Detect which cell encompasses the target text, then output its [x, y] center coordinate. 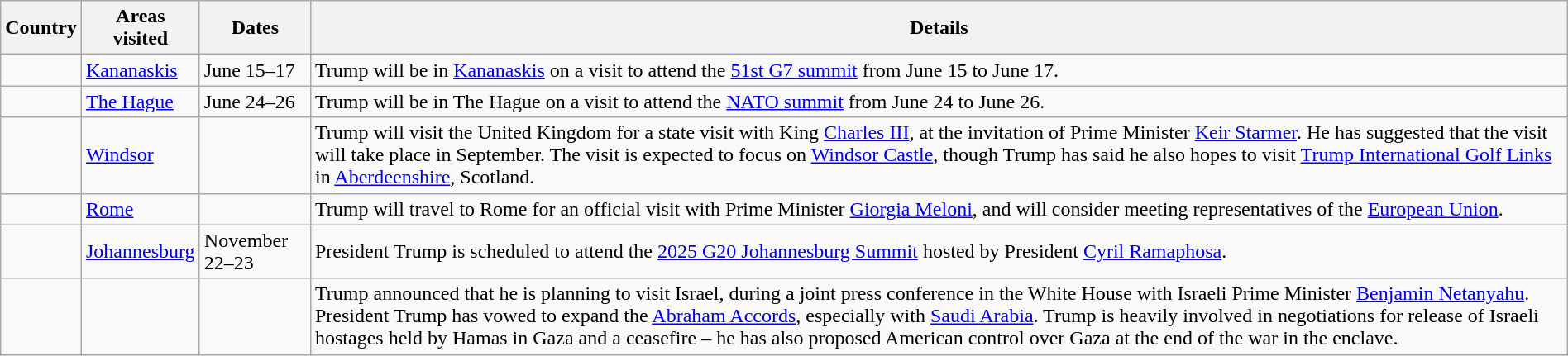
Areas visited [141, 28]
Country [41, 28]
Trump will travel to Rome for an official visit with Prime Minister Giorgia Meloni, and will consider meeting representatives of the European Union. [939, 209]
Trump will be in The Hague on a visit to attend the NATO summit from June 24 to June 26. [939, 102]
June 24–26 [255, 102]
Rome [141, 209]
Dates [255, 28]
President Trump is scheduled to attend the 2025 G20 Johannesburg Summit hosted by President Cyril Ramaphosa. [939, 251]
The Hague [141, 102]
November 22–23 [255, 251]
Details [939, 28]
Kananaskis [141, 70]
June 15–17 [255, 70]
Windsor [141, 155]
Trump will be in Kananaskis on a visit to attend the 51st G7 summit from June 15 to June 17. [939, 70]
Johannesburg [141, 251]
